Pinpoint the cell where the given text exists, returning its (x, y) midpoint coordinate. 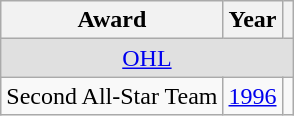
Second All-Star Team (112, 96)
OHL (147, 58)
Year (252, 20)
1996 (252, 96)
Award (112, 20)
